Identify which cell holds the provided text, then report its [X, Y] central coordinate. 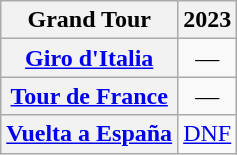
Tour de France [90, 96]
Vuelta a España [90, 134]
DNF [208, 134]
Grand Tour [90, 20]
Giro d'Italia [90, 58]
2023 [208, 20]
